Identify which cell holds the provided text, then report its [X, Y] central coordinate. 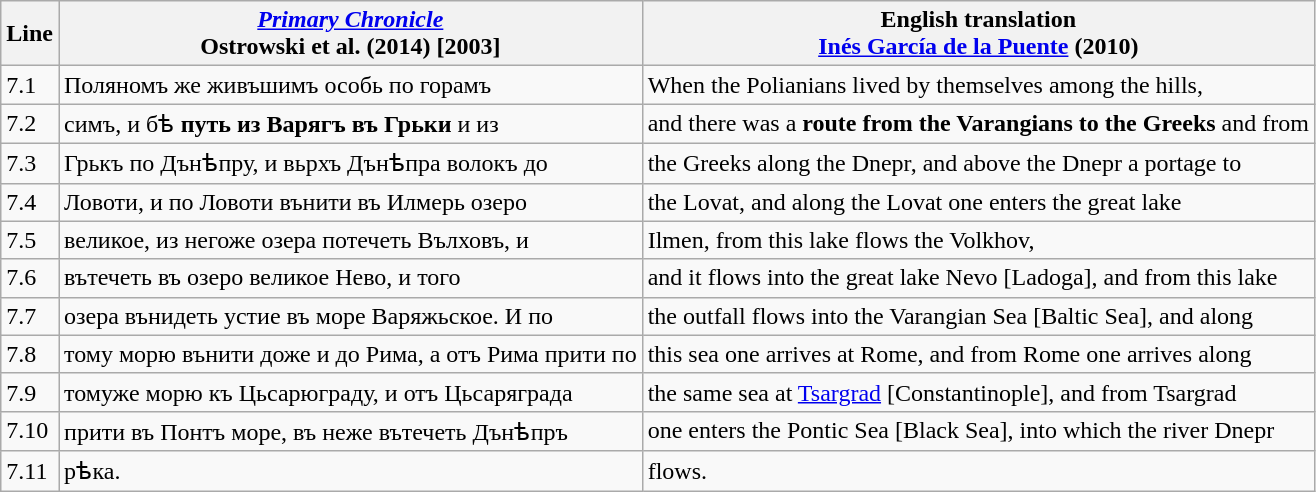
this sea one arrives at Rome, and from Rome one arrives along [978, 354]
the Lovat, and along the Lovat one enters the great lake [978, 202]
прити въ Понтъ море, въ неже вътечеть Дънѣпръ [350, 431]
English translationInés García de la Puente (2010) [978, 34]
7.7 [30, 316]
flows. [978, 471]
7.11 [30, 471]
великое, из негоже озера потечеть Вълховъ, и [350, 240]
симъ, и бѣ путь из Варягъ въ Грьки и из [350, 124]
the outfall flows into the Varangian Sea [Baltic Sea], and along [978, 316]
and it flows into the great lake Nevo [Ladoga], and from this lake [978, 278]
Ловоти, и по Ловоти вънити въ Илмерь озеро [350, 202]
7.9 [30, 392]
one enters the Pontic Sea [Black Sea], into which the river Dnepr [978, 431]
7.1 [30, 85]
7.10 [30, 431]
томуже морю къ Цьсарюграду, и отъ Цьсаряграда [350, 392]
7.3 [30, 163]
озера вънидеть устие въ море Варяжьское. И по [350, 316]
the same sea at Tsargrad [Constantinople], and from Tsargrad [978, 392]
тому морю вънити доже и до Рима, а отъ Рима прити по [350, 354]
рѣка. [350, 471]
Ilmen, from this lake flows the Volkhov, [978, 240]
вътечеть въ озеро великое Нево, и того [350, 278]
Line [30, 34]
When the Polianians lived by themselves among the hills, [978, 85]
7.6 [30, 278]
Primary ChronicleOstrowski et al. (2014) [2003] [350, 34]
Грькъ по Дънѣпру, и вьрхъ Дънѣпра волокъ до [350, 163]
7.8 [30, 354]
the Greeks along the Dnepr, and above the Dnepr a portage to [978, 163]
7.2 [30, 124]
and there was a route from the Varangians to the Greeks and from [978, 124]
Поляномъ же живъшимъ особь по горамъ [350, 85]
7.5 [30, 240]
7.4 [30, 202]
